From the cell containing the given text, extract its center point as [X, Y] coordinate. 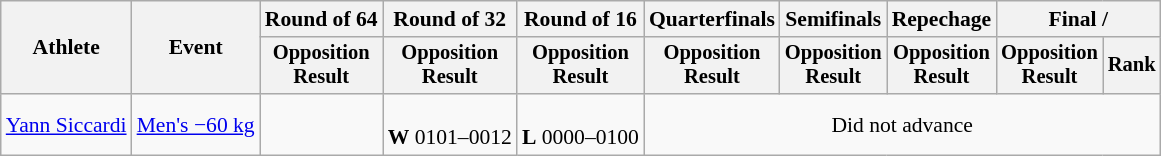
Semifinals [834, 19]
Final / [1078, 19]
L 0000–0100 [580, 124]
Athlete [66, 48]
Rank [1132, 66]
Yann Siccardi [66, 124]
Quarterfinals [712, 19]
Round of 32 [450, 19]
Round of 16 [580, 19]
W 0101–0012 [450, 124]
Men's −60 kg [196, 124]
Event [196, 48]
Repechage [942, 19]
Round of 64 [322, 19]
Did not advance [902, 124]
